From the cell containing the given text, extract its center point as (x, y) coordinate. 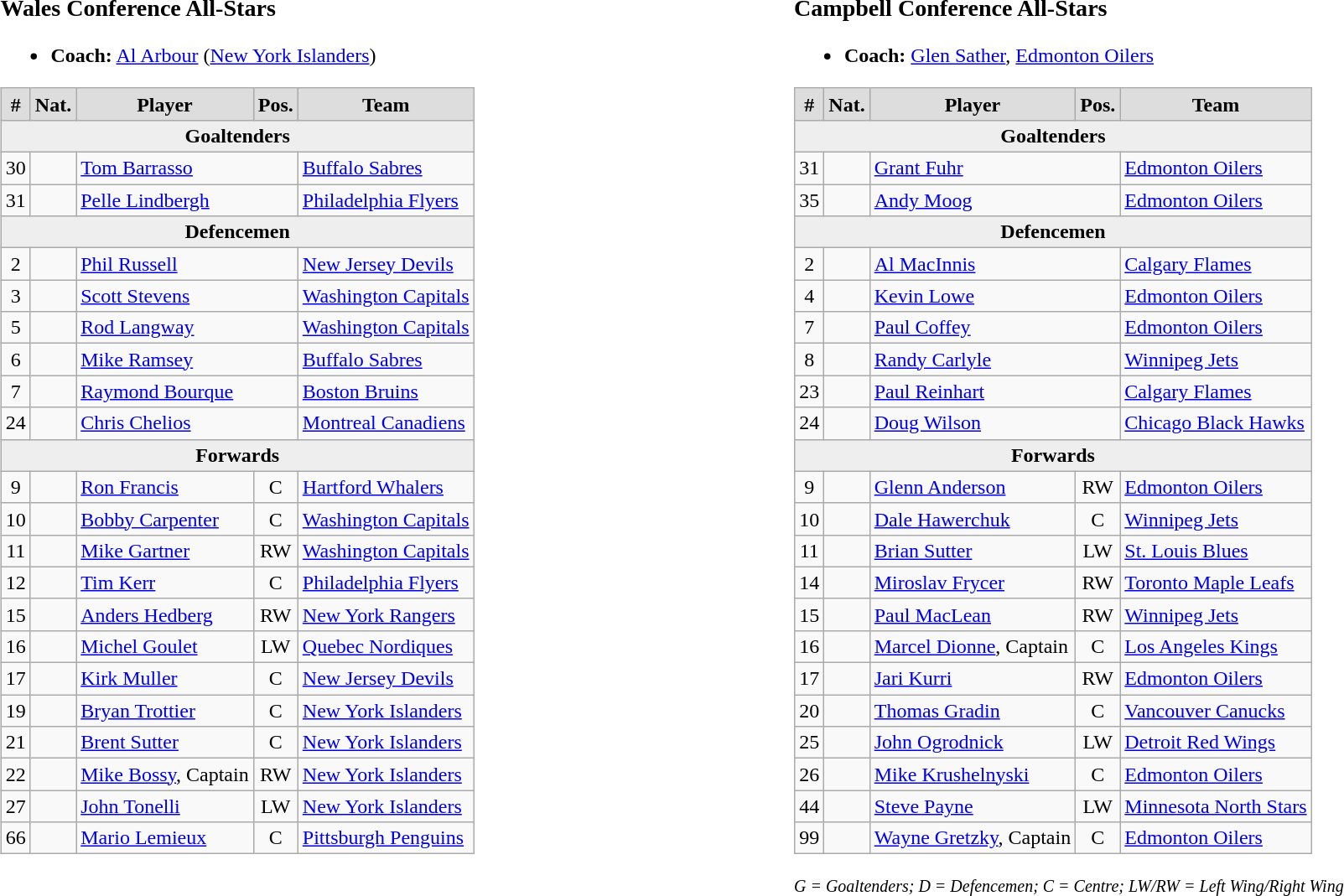
25 (810, 743)
Mike Bossy, Captain (165, 774)
66 (15, 838)
Raymond Bourque (188, 391)
Minnesota North Stars (1216, 806)
Wayne Gretzky, Captain (973, 838)
Rod Langway (188, 328)
20 (810, 711)
Montreal Canadiens (386, 423)
99 (810, 838)
Andy Moog (994, 200)
Toronto Maple Leafs (1216, 583)
Bobby Carpenter (165, 519)
Scott Stevens (188, 296)
Mario Lemieux (165, 838)
19 (15, 711)
Pittsburgh Penguins (386, 838)
Kevin Lowe (994, 296)
Los Angeles Kings (1216, 646)
8 (810, 360)
35 (810, 200)
Glenn Anderson (973, 487)
Paul Coffey (994, 328)
Steve Payne (973, 806)
Randy Carlyle (994, 360)
Vancouver Canucks (1216, 711)
Grant Fuhr (994, 168)
Jari Kurri (973, 679)
Miroslav Frycer (973, 583)
Tim Kerr (165, 583)
Boston Bruins (386, 391)
3 (15, 296)
Brent Sutter (165, 743)
23 (810, 391)
John Ogrodnick (973, 743)
6 (15, 360)
Detroit Red Wings (1216, 743)
Al MacInnis (994, 264)
Chicago Black Hawks (1216, 423)
John Tonelli (165, 806)
Chris Chelios (188, 423)
Tom Barrasso (188, 168)
Anders Hedberg (165, 614)
St. Louis Blues (1216, 551)
Phil Russell (188, 264)
Brian Sutter (973, 551)
14 (810, 583)
Dale Hawerchuk (973, 519)
26 (810, 774)
Pelle Lindbergh (188, 200)
Ron Francis (165, 487)
4 (810, 296)
Paul MacLean (973, 614)
Mike Krushelnyski (973, 774)
22 (15, 774)
Mike Ramsey (188, 360)
Marcel Dionne, Captain (973, 646)
5 (15, 328)
Doug Wilson (994, 423)
Quebec Nordiques (386, 646)
Michel Goulet (165, 646)
Paul Reinhart (994, 391)
30 (15, 168)
44 (810, 806)
Thomas Gradin (973, 711)
Bryan Trottier (165, 711)
Hartford Whalers (386, 487)
12 (15, 583)
27 (15, 806)
New York Rangers (386, 614)
Mike Gartner (165, 551)
21 (15, 743)
Kirk Muller (165, 679)
